Return the (X, Y) coordinate for the center point of the cell that contains the specified text.  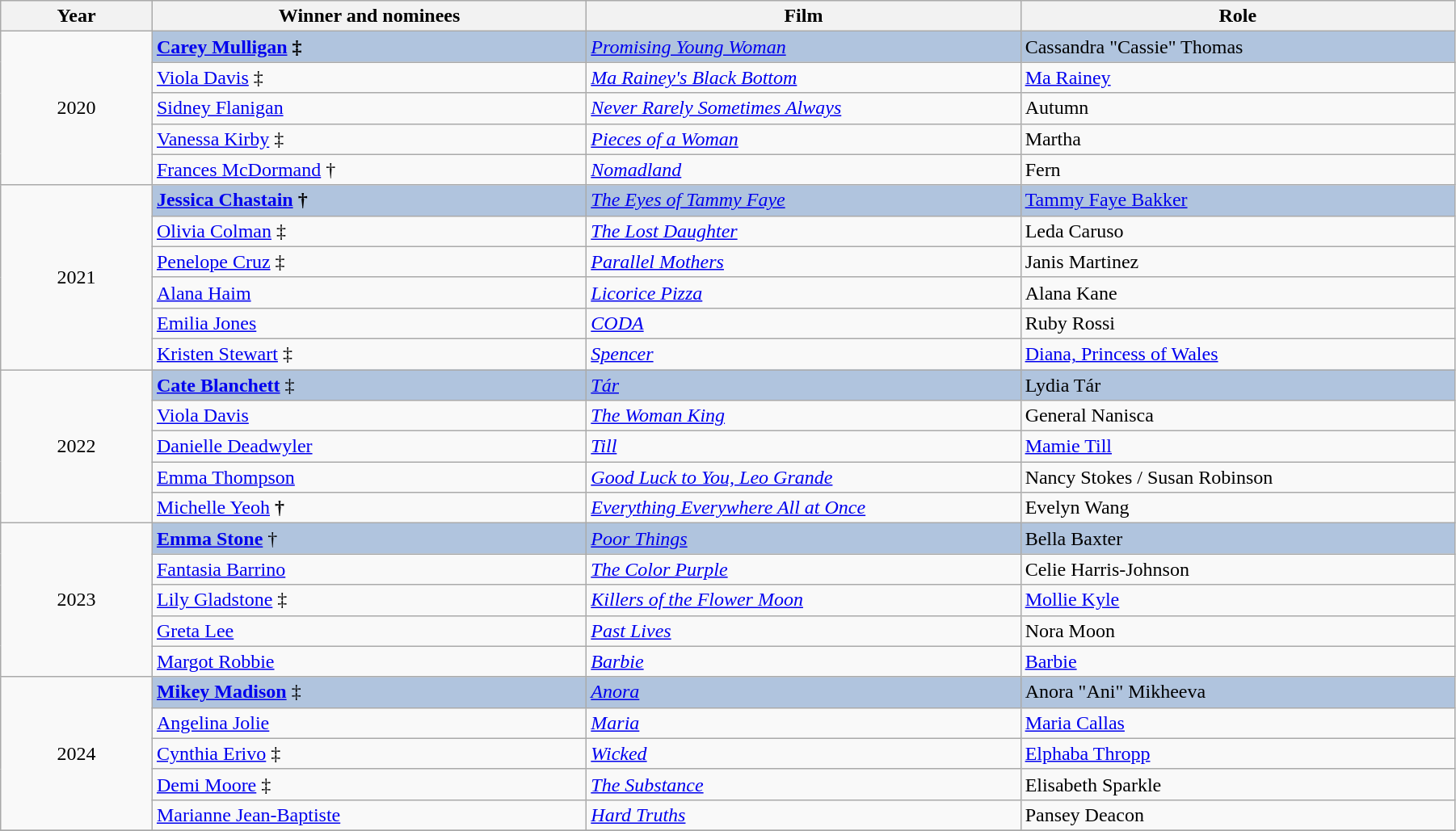
Maria (803, 723)
Penelope Cruz ‡ (368, 262)
Diana, Princess of Wales (1238, 354)
Martha (1238, 139)
Tár (803, 385)
Viola Davis (368, 416)
Mamie Till (1238, 447)
Marianne Jean-Baptiste (368, 815)
Parallel Mothers (803, 262)
Autumn (1238, 108)
Pieces of a Woman (803, 139)
Nora Moon (1238, 631)
Michelle Yeoh † (368, 508)
Vanessa Kirby ‡ (368, 139)
Alana Kane (1238, 292)
Cynthia Erivo ‡ (368, 753)
Nancy Stokes / Susan Robinson (1238, 477)
The Woman King (803, 416)
Celie Harris-Johnson (1238, 569)
Emilia Jones (368, 323)
Killers of the Flower Moon (803, 600)
Ma Rainey (1238, 78)
Angelina Jolie (368, 723)
Viola Davis ‡ (368, 78)
Spencer (803, 354)
Alana Haim (368, 292)
2021 (77, 277)
Licorice Pizza (803, 292)
Bella Baxter (1238, 539)
Fantasia Barrino (368, 569)
Carey Mulligan ‡ (368, 47)
Year (77, 16)
Lydia Tár (1238, 385)
Cate Blanchett ‡ (368, 385)
Cassandra "Cassie" Thomas (1238, 47)
Elphaba Thropp (1238, 753)
Promising Young Woman (803, 47)
Ruby Rossi (1238, 323)
The Substance (803, 784)
Danielle Deadwyler (368, 447)
Margot Robbie (368, 661)
Maria Callas (1238, 723)
The Color Purple (803, 569)
Fern (1238, 170)
Mollie Kyle (1238, 600)
Past Lives (803, 631)
General Nanisca (1238, 416)
Wicked (803, 753)
Leda Caruso (1238, 231)
CODA (803, 323)
2023 (77, 600)
Lily Gladstone ‡ (368, 600)
Role (1238, 16)
Emma Stone † (368, 539)
Anora (803, 692)
Greta Lee (368, 631)
Tammy Faye Bakker (1238, 200)
Mikey Madison ‡ (368, 692)
Kristen Stewart ‡ (368, 354)
Elisabeth Sparkle (1238, 784)
Anora "Ani" Mikheeva (1238, 692)
Demi Moore ‡ (368, 784)
Never Rarely Sometimes Always (803, 108)
Sidney Flanigan (368, 108)
2024 (77, 753)
Ma Rainey's Black Bottom (803, 78)
Till (803, 447)
Good Luck to You, Leo Grande (803, 477)
Poor Things (803, 539)
Hard Truths (803, 815)
Winner and nominees (368, 16)
2020 (77, 108)
The Lost Daughter (803, 231)
Film (803, 16)
Everything Everywhere All at Once (803, 508)
Evelyn Wang (1238, 508)
Pansey Deacon (1238, 815)
Frances McDormand † (368, 170)
The Eyes of Tammy Faye (803, 200)
Janis Martinez (1238, 262)
Nomadland (803, 170)
Jessica Chastain † (368, 200)
2022 (77, 447)
Olivia Colman ‡ (368, 231)
Emma Thompson (368, 477)
